Return the [x, y] coordinate for the center point of the cell that contains the specified text.  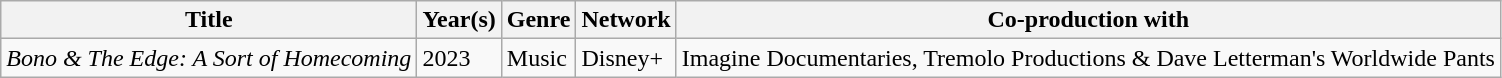
Bono & The Edge: A Sort of Homecoming [209, 58]
Network [626, 20]
Co-production with [1088, 20]
Genre [538, 20]
Title [209, 20]
2023 [459, 58]
Disney+ [626, 58]
Year(s) [459, 20]
Imagine Documentaries, Tremolo Productions & Dave Letterman's Worldwide Pants [1088, 58]
Music [538, 58]
